Search for the cell housing the specified text and yield its [X, Y] center coordinate. 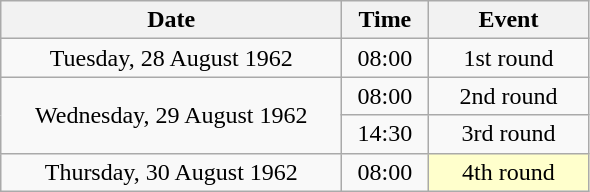
Thursday, 30 August 1962 [172, 172]
4th round [508, 172]
Wednesday, 29 August 1962 [172, 115]
3rd round [508, 134]
Event [508, 20]
Tuesday, 28 August 1962 [172, 58]
1st round [508, 58]
14:30 [385, 134]
2nd round [508, 96]
Date [172, 20]
Time [385, 20]
